Locate the cell with the specified text and output its (X, Y) center coordinate. 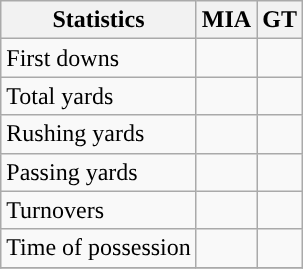
GT (280, 20)
Time of possession (99, 248)
Turnovers (99, 210)
MIA (226, 20)
Statistics (99, 20)
Rushing yards (99, 134)
First downs (99, 58)
Total yards (99, 96)
Passing yards (99, 172)
